Provide the [X, Y] coordinate of the cell's center where the given text is located.  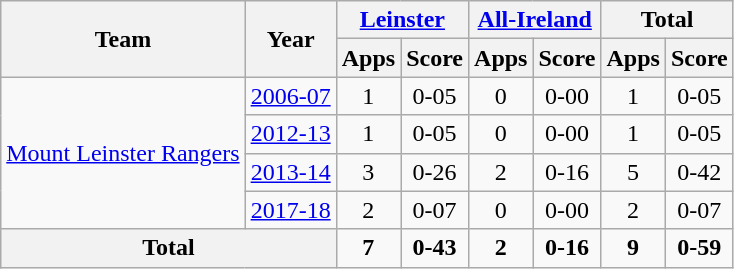
0-26 [435, 172]
Team [123, 39]
7 [368, 248]
3 [368, 172]
2013-14 [290, 172]
0-59 [699, 248]
0-43 [435, 248]
2006-07 [290, 96]
9 [633, 248]
All-Ireland [535, 20]
0-42 [699, 172]
2012-13 [290, 134]
2017-18 [290, 210]
Year [290, 39]
5 [633, 172]
Mount Leinster Rangers [123, 153]
Leinster [402, 20]
